Provide the [X, Y] coordinate of the cell's center where the given text is located.  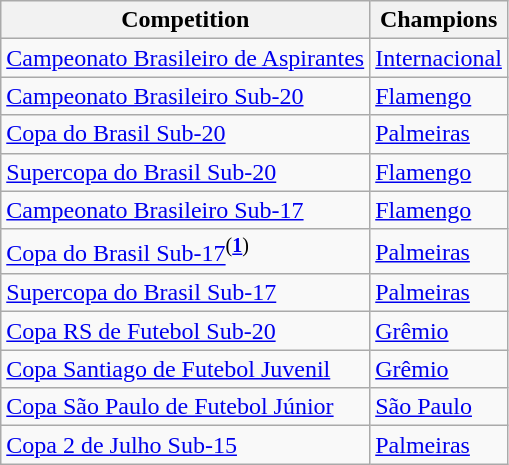
São Paulo [439, 407]
Copa RS de Futebol Sub-20 [186, 331]
Copa 2 de Julho Sub-15 [186, 445]
Copa do Brasil Sub-20 [186, 134]
Copa Santiago de Futebol Juvenil [186, 369]
Campeonato Brasileiro Sub-20 [186, 96]
Competition [186, 20]
Supercopa do Brasil Sub-17 [186, 293]
Copa São Paulo de Futebol Júnior [186, 407]
Copa do Brasil Sub-17(1) [186, 252]
Campeonato Brasileiro Sub-17 [186, 210]
Champions [439, 20]
Internacional [439, 58]
Supercopa do Brasil Sub-20 [186, 172]
Campeonato Brasileiro de Aspirantes [186, 58]
